Output the (X, Y) coordinate of the center of the cell containing the given text.  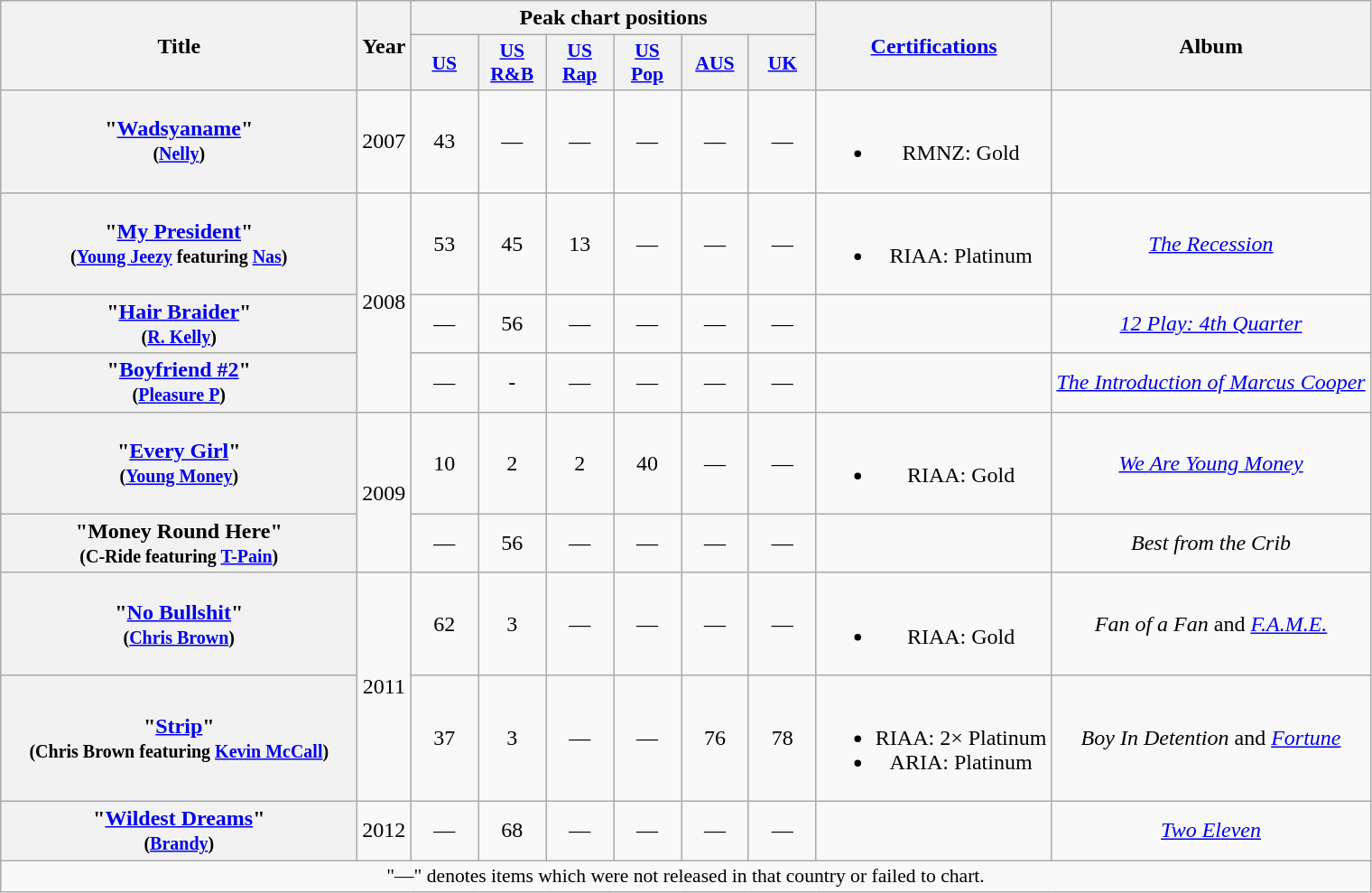
13 (579, 244)
53 (444, 244)
37 (444, 738)
"Wildest Dreams"(Brandy) (179, 831)
2011 (385, 686)
We Are Young Money (1211, 462)
Peak chart positions (614, 18)
12 Play: 4th Quarter (1211, 323)
RIAA: Platinum (933, 244)
68 (513, 831)
Two Eleven (1211, 831)
"—" denotes items which were not released in that country or failed to chart. (686, 876)
USRap (579, 63)
"No Bullshit"(Chris Brown) (179, 623)
UK (782, 63)
Fan of a Fan and F.A.M.E. (1211, 623)
62 (444, 623)
AUS (715, 63)
2009 (385, 492)
"Strip"(Chris Brown featuring Kevin McCall) (179, 738)
The Introduction of Marcus Cooper (1211, 383)
"My President"(Young Jeezy featuring Nas) (179, 244)
The Recession (1211, 244)
Year (385, 45)
2007 (385, 141)
"Money Round Here"(C-Ride featuring T-Pain) (179, 544)
"Boyfriend #2"(Pleasure P) (179, 383)
43 (444, 141)
"Every Girl"(Young Money) (179, 462)
10 (444, 462)
RIAA: 2× PlatinumARIA: Platinum (933, 738)
2008 (385, 302)
- (513, 383)
RMNZ: Gold (933, 141)
Title (179, 45)
76 (715, 738)
USPop (648, 63)
Certifications (933, 45)
2012 (385, 831)
"Wadsyaname"(Nelly) (179, 141)
45 (513, 244)
Album (1211, 45)
Boy In Detention and Fortune (1211, 738)
Best from the Crib (1211, 544)
USR&B (513, 63)
78 (782, 738)
40 (648, 462)
US (444, 63)
"Hair Braider"(R. Kelly) (179, 323)
